Provide the [X, Y] coordinate of the cell's center where the given text is located.  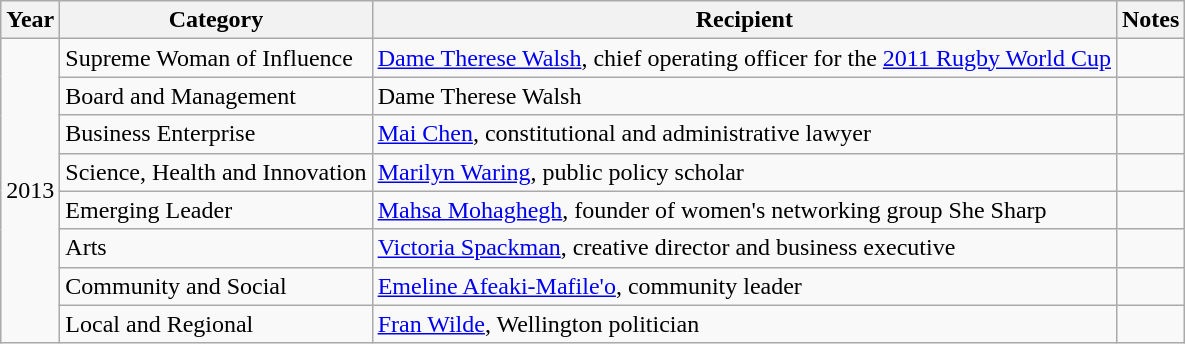
Marilyn Waring, public policy scholar [744, 172]
Business Enterprise [216, 134]
Board and Management [216, 96]
Mahsa Mohaghegh, founder of women's networking group She Sharp [744, 210]
Dame Therese Walsh [744, 96]
2013 [30, 191]
Arts [216, 248]
Emeline Afeaki-Mafile'o, community leader [744, 286]
Victoria Spackman, creative director and business executive [744, 248]
Science, Health and Innovation [216, 172]
Fran Wilde, Wellington politician [744, 324]
Recipient [744, 20]
Local and Regional [216, 324]
Supreme Woman of Influence [216, 58]
Dame Therese Walsh, chief operating officer for the 2011 Rugby World Cup [744, 58]
Year [30, 20]
Notes [1150, 20]
Category [216, 20]
Emerging Leader [216, 210]
Community and Social [216, 286]
Mai Chen, constitutional and administrative lawyer [744, 134]
